Determine the (X, Y) coordinate at the center of the cell enclosing the given text.  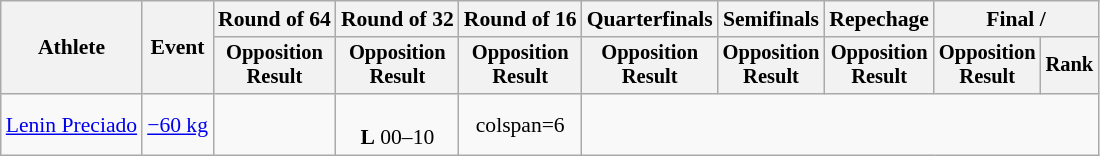
−60 kg (178, 124)
Semifinals (772, 19)
Rank (1070, 66)
Quarterfinals (650, 19)
Event (178, 48)
Repechage (879, 19)
Round of 16 (520, 19)
Athlete (72, 48)
L 00–10 (398, 124)
Final / (1016, 19)
Round of 64 (274, 19)
colspan=6 (520, 124)
Lenin Preciado (72, 124)
Round of 32 (398, 19)
